For the text-containing cell, return its midpoint in [X, Y] coordinate format. 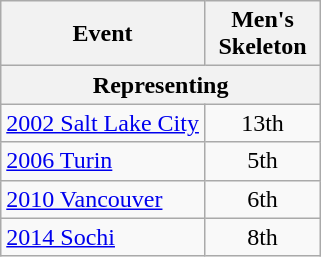
6th [262, 199]
2002 Salt Lake City [103, 123]
8th [262, 237]
Men's Skeleton [262, 34]
13th [262, 123]
2010 Vancouver [103, 199]
Representing [161, 85]
2006 Turin [103, 161]
2014 Sochi [103, 237]
5th [262, 161]
Event [103, 34]
